Extract the [X, Y] coordinate from the center of the cell holding the provided text.  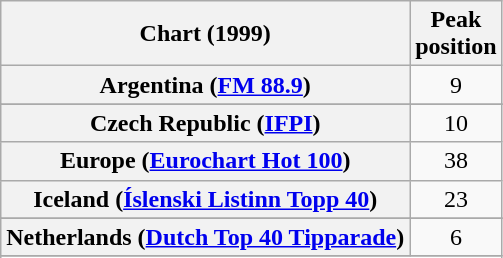
Netherlands (Dutch Top 40 Tipparade) [206, 237]
Peakposition [456, 34]
Iceland (Íslenski Listinn Topp 40) [206, 199]
Czech Republic (IFPI) [206, 123]
9 [456, 85]
38 [456, 161]
Argentina (FM 88.9) [206, 85]
10 [456, 123]
6 [456, 237]
23 [456, 199]
Chart (1999) [206, 34]
Europe (Eurochart Hot 100) [206, 161]
